Output the [X, Y] coordinate of the center of the cell containing the given text.  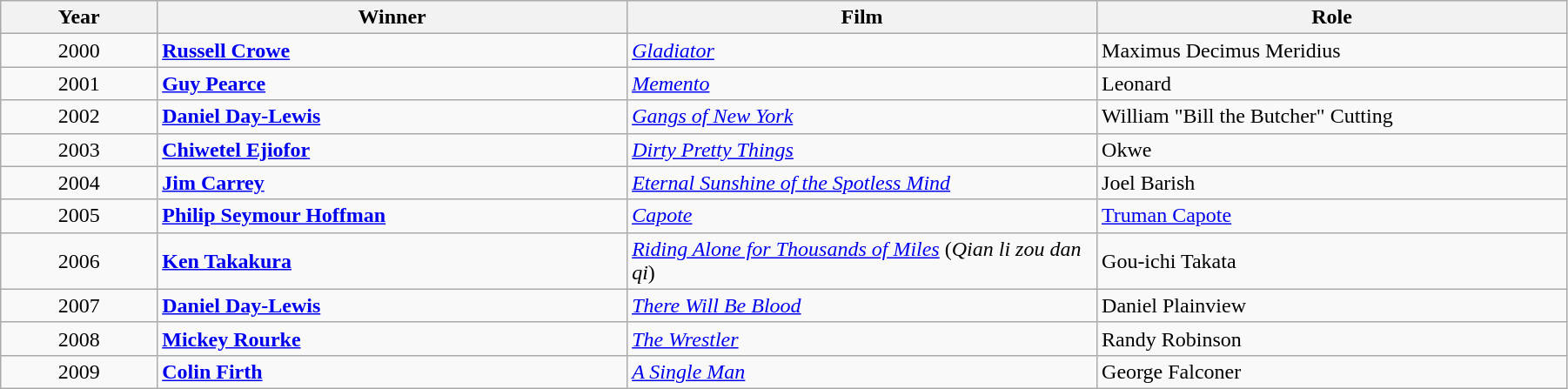
Joel Barish [1332, 183]
A Single Man [862, 372]
Chiwetel Ejiofor [392, 150]
2009 [79, 372]
Gou-ichi Takata [1332, 261]
2005 [79, 216]
Daniel Plainview [1332, 305]
Eternal Sunshine of the Spotless Mind [862, 183]
2003 [79, 150]
Gangs of New York [862, 117]
Memento [862, 84]
Role [1332, 17]
Riding Alone for Thousands of Miles (Qian li zou dan qi) [862, 261]
Russell Crowe [392, 50]
Leonard [1332, 84]
Ken Takakura [392, 261]
2004 [79, 183]
Gladiator [862, 50]
2000 [79, 50]
2001 [79, 84]
2002 [79, 117]
2006 [79, 261]
Randy Robinson [1332, 339]
Year [79, 17]
Maximus Decimus Meridius [1332, 50]
Truman Capote [1332, 216]
Colin Firth [392, 372]
Mickey Rourke [392, 339]
William "Bill the Butcher" Cutting [1332, 117]
Philip Seymour Hoffman [392, 216]
George Falconer [1332, 372]
The Wrestler [862, 339]
2008 [79, 339]
Capote [862, 216]
Film [862, 17]
Jim Carrey [392, 183]
2007 [79, 305]
Winner [392, 17]
Guy Pearce [392, 84]
There Will Be Blood [862, 305]
Dirty Pretty Things [862, 150]
Okwe [1332, 150]
